Find where the given text appears and provide that cell's center as (X, Y) coordinate. 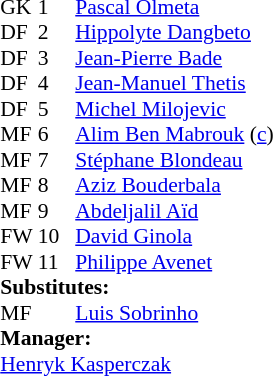
David Ginola (174, 237)
Manager: (136, 339)
7 (57, 160)
2 (57, 33)
11 (57, 262)
Alim Ben Mabrouk (c) (174, 135)
6 (57, 135)
9 (57, 211)
Abdeljalil Aïd (174, 211)
Michel Milojevic (174, 109)
Substitutes: (136, 287)
10 (57, 237)
5 (57, 109)
Aziz Bouderbala (174, 185)
Jean-Pierre Bade (174, 58)
Luis Sobrinho (174, 313)
Philippe Avenet (174, 262)
Jean-Manuel Thetis (174, 83)
4 (57, 83)
Hippolyte Dangbeto (174, 33)
3 (57, 58)
8 (57, 185)
Stéphane Blondeau (174, 160)
